Return the (x, y) coordinate for the center point of the cell that contains the specified text.  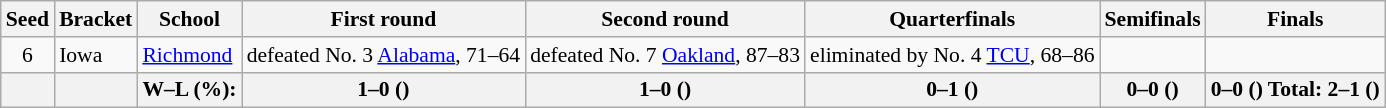
defeated No. 7 Oakland, 87–83 (665, 55)
Iowa (96, 55)
Richmond (189, 55)
W–L (%): (189, 90)
defeated No. 3 Alabama, 71–64 (384, 55)
Seed (28, 19)
Quarterfinals (952, 19)
0–1 () (952, 90)
Finals (1296, 19)
Bracket (96, 19)
School (189, 19)
eliminated by No. 4 TCU, 68–86 (952, 55)
0–0 () Total: 2–1 () (1296, 90)
Second round (665, 19)
0–0 () (1153, 90)
6 (28, 55)
First round (384, 19)
Semifinals (1153, 19)
